Identify which cell holds the provided text, then report its (x, y) central coordinate. 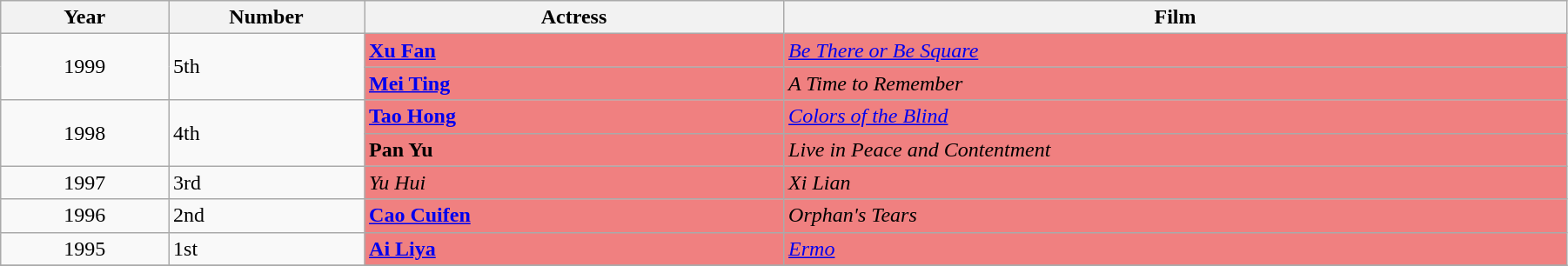
Ai Liya (574, 249)
A Time to Remember (1176, 83)
2nd (266, 216)
Orphan's Tears (1176, 216)
3rd (266, 183)
Mei Ting (574, 83)
Actress (574, 17)
1997 (85, 183)
Cao Cuifen (574, 216)
Live in Peace and Contentment (1176, 150)
Be There or Be Square (1176, 50)
4th (266, 133)
Tao Hong (574, 116)
Number (266, 17)
Ermo (1176, 249)
Xi Lian (1176, 183)
Colors of the Blind (1176, 116)
5th (266, 67)
1st (266, 249)
1998 (85, 133)
1996 (85, 216)
Yu Hui (574, 183)
Pan Yu (574, 150)
Xu Fan (574, 50)
1995 (85, 249)
Year (85, 17)
Film (1176, 17)
1999 (85, 67)
